Provide the [X, Y] coordinate of the cell's center where the given text is located.  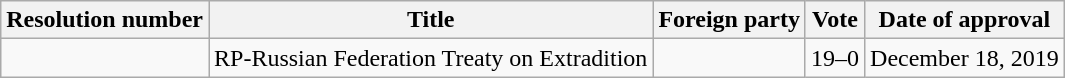
Title [430, 20]
Date of approval [965, 20]
December 18, 2019 [965, 58]
19–0 [834, 58]
Resolution number [105, 20]
Vote [834, 20]
RP-Russian Federation Treaty on Extradition [430, 58]
Foreign party [730, 20]
